Return the (X, Y) coordinate for the center point of the cell that contains the specified text.  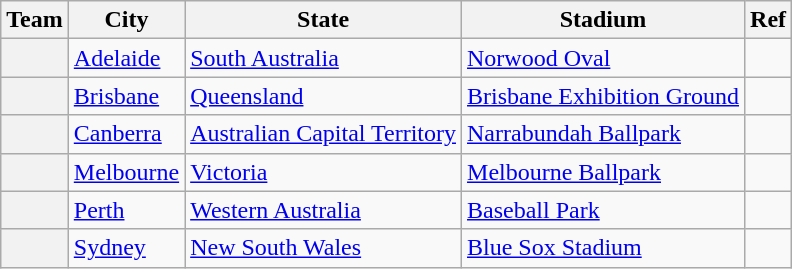
Norwood Oval (604, 58)
Australian Capital Territory (324, 134)
Adelaide (126, 58)
Melbourne Ballpark (604, 172)
Perth (126, 210)
State (324, 20)
Ref (768, 20)
Canberra (126, 134)
South Australia (324, 58)
New South Wales (324, 248)
Stadium (604, 20)
Baseball Park (604, 210)
Queensland (324, 96)
Blue Sox Stadium (604, 248)
Melbourne (126, 172)
Team (35, 20)
Narrabundah Ballpark (604, 134)
Victoria (324, 172)
Sydney (126, 248)
Brisbane (126, 96)
Brisbane Exhibition Ground (604, 96)
City (126, 20)
Western Australia (324, 210)
